For the text-containing cell, return its midpoint in [X, Y] coordinate format. 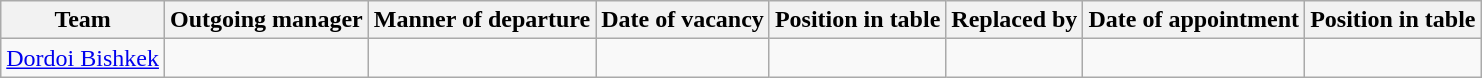
Manner of departure [482, 20]
Date of vacancy [683, 20]
Team [83, 20]
Dordoi Bishkek [83, 58]
Replaced by [1014, 20]
Date of appointment [1194, 20]
Outgoing manager [266, 20]
